Find where the given text appears and provide that cell's center as [X, Y] coordinate. 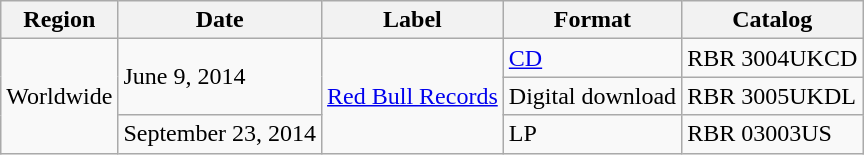
Red Bull Records [413, 96]
RBR 03003US [772, 134]
RBR 3004UKCD [772, 58]
Date [220, 20]
RBR 3005UKDL [772, 96]
LP [592, 134]
Digital download [592, 96]
June 9, 2014 [220, 77]
CD [592, 58]
Label [413, 20]
September 23, 2014 [220, 134]
Catalog [772, 20]
Region [60, 20]
Format [592, 20]
Worldwide [60, 96]
